From the cell containing the given text, extract its center point as [x, y] coordinate. 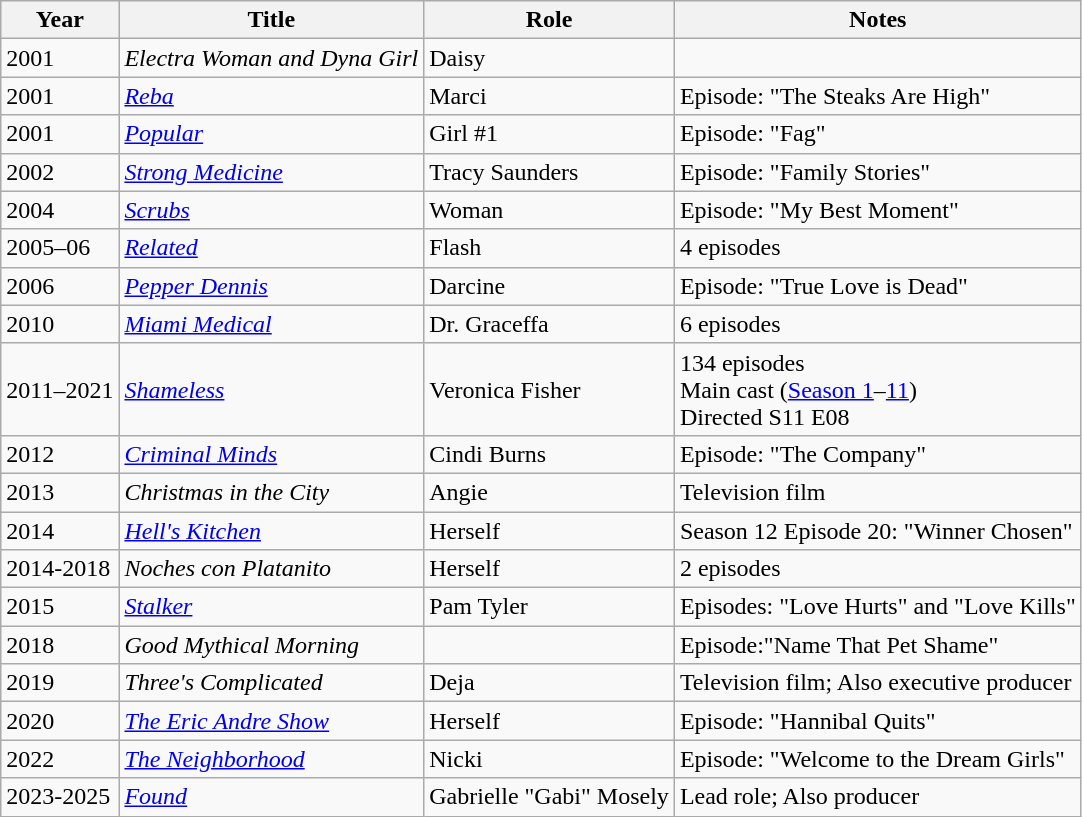
Episode: "Welcome to the Dream Girls" [878, 759]
Scrubs [272, 210]
Episode: "Fag" [878, 134]
134 episodes Main cast (Season 1–11) Directed S11 E08 [878, 389]
Three's Complicated [272, 683]
Noches con Platanito [272, 569]
Nicki [550, 759]
Title [272, 20]
Marci [550, 96]
2014 [60, 531]
2014-2018 [60, 569]
Episode: "The Steaks Are High" [878, 96]
Tracy Saunders [550, 172]
Television film; Also executive producer [878, 683]
Television film [878, 492]
Role [550, 20]
2002 [60, 172]
Episode: "Hannibal Quits" [878, 721]
6 episodes [878, 324]
2018 [60, 645]
Good Mythical Morning [272, 645]
Woman [550, 210]
Miami Medical [272, 324]
Found [272, 797]
Cindi Burns [550, 454]
Stalker [272, 607]
2015 [60, 607]
Hell's Kitchen [272, 531]
2 episodes [878, 569]
Criminal Minds [272, 454]
The Eric Andre Show [272, 721]
Veronica Fisher [550, 389]
Episode: "My Best Moment" [878, 210]
Shameless [272, 389]
2019 [60, 683]
Related [272, 248]
2023-2025 [60, 797]
Strong Medicine [272, 172]
Darcine [550, 286]
Episodes: "Love Hurts" and "Love Kills" [878, 607]
Year [60, 20]
2020 [60, 721]
Notes [878, 20]
Dr. Graceffa [550, 324]
Lead role; Also producer [878, 797]
Season 12 Episode 20: "Winner Chosen" [878, 531]
Christmas in the City [272, 492]
2006 [60, 286]
Popular [272, 134]
2022 [60, 759]
Angie [550, 492]
Episode: "True Love is Dead" [878, 286]
4 episodes [878, 248]
2010 [60, 324]
Pepper Dennis [272, 286]
2012 [60, 454]
Flash [550, 248]
Episode: "The Company" [878, 454]
Pam Tyler [550, 607]
2011–2021 [60, 389]
2005–06 [60, 248]
Electra Woman and Dyna Girl [272, 58]
Girl #1 [550, 134]
Deja [550, 683]
Gabrielle "Gabi" Mosely [550, 797]
Daisy [550, 58]
Reba [272, 96]
2004 [60, 210]
Episode: "Family Stories" [878, 172]
2013 [60, 492]
Episode:"Name That Pet Shame" [878, 645]
The Neighborhood [272, 759]
